Find where the given text appears and provide that cell's center as [x, y] coordinate. 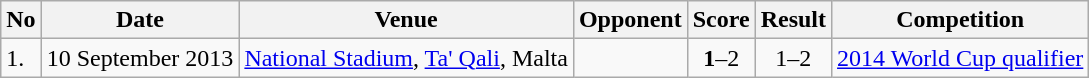
Opponent [630, 20]
National Stadium, Ta' Qali, Malta [406, 58]
Result [793, 20]
Score [721, 20]
Competition [960, 20]
Date [140, 20]
2014 World Cup qualifier [960, 58]
Venue [406, 20]
No [21, 20]
10 September 2013 [140, 58]
1. [21, 58]
